Provide the [x, y] coordinate of the cell's center where the given text is located.  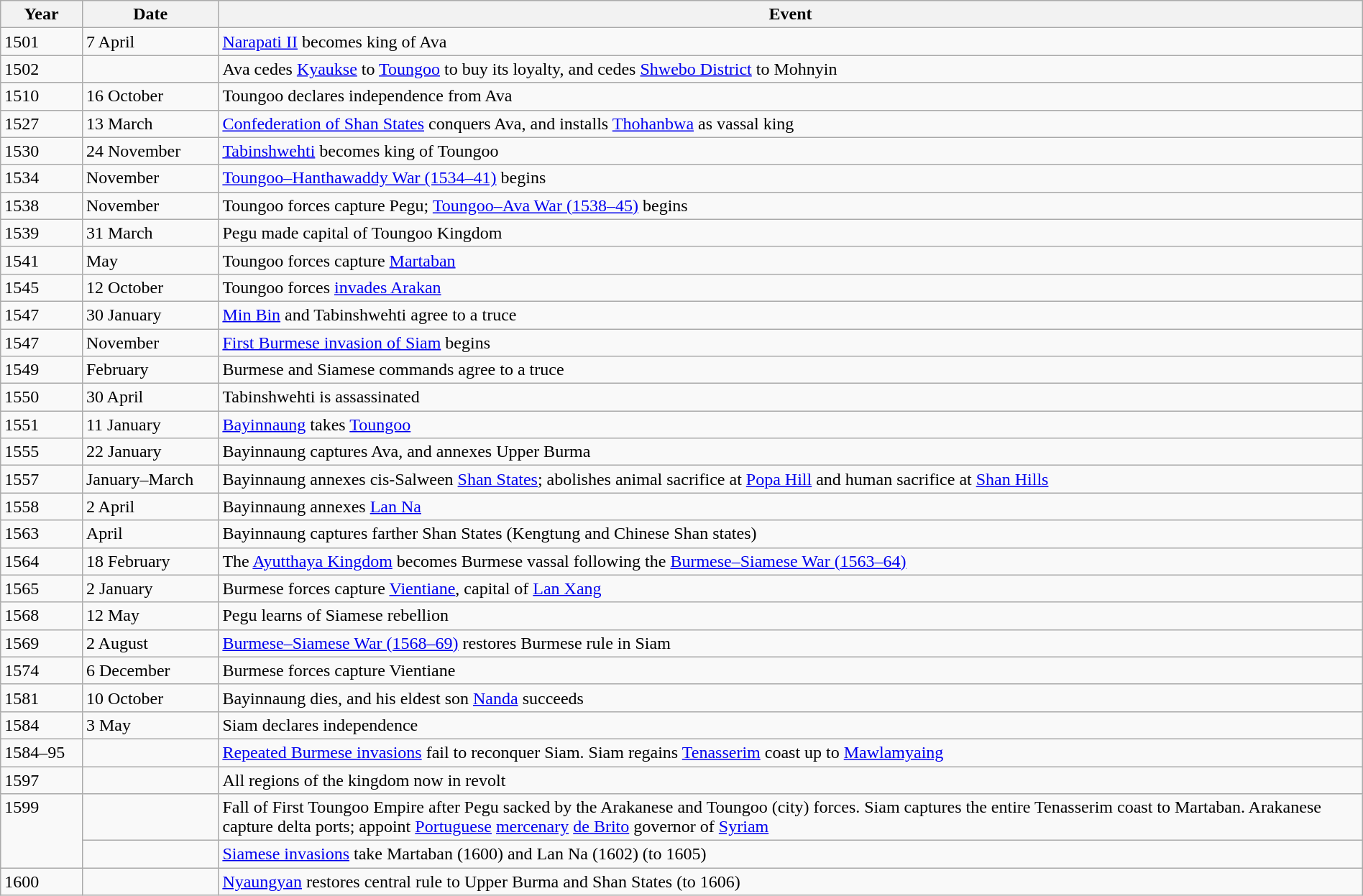
Repeated Burmese invasions fail to reconquer Siam. Siam regains Tenasserim coast up to Mawlamyaing [791, 752]
Bayinnaung captures Ava, and annexes Upper Burma [791, 452]
All regions of the kingdom now in revolt [791, 780]
7 April [150, 42]
1558 [42, 507]
1530 [42, 151]
1545 [42, 287]
Toungoo forces capture Pegu; Toungoo–Ava War (1538–45) begins [791, 205]
1501 [42, 42]
Tabinshwehti is assassinated [791, 397]
1574 [42, 670]
Year [42, 14]
Burmese forces capture Vientiane, capital of Lan Xang [791, 588]
2 January [150, 588]
Siamese invasions take Martaban (1600) and Lan Na (1602) (to 1605) [791, 854]
Siam declares independence [791, 725]
30 April [150, 397]
April [150, 534]
Bayinnaung takes Toungoo [791, 425]
1565 [42, 588]
Burmese and Siamese commands agree to a truce [791, 370]
The Ayutthaya Kingdom becomes Burmese vassal following the Burmese–Siamese War (1563–64) [791, 561]
1581 [42, 698]
1555 [42, 452]
31 March [150, 233]
Burmese–Siamese War (1568–69) restores Burmese rule in Siam [791, 643]
May [150, 260]
1539 [42, 233]
Toungoo forces capture Martaban [791, 260]
1551 [42, 425]
6 December [150, 670]
3 May [150, 725]
1510 [42, 96]
1600 [42, 882]
Toungoo forces invades Arakan [791, 287]
11 January [150, 425]
30 January [150, 315]
Nyaungyan restores central rule to Upper Burma and Shan States (to 1606) [791, 882]
16 October [150, 96]
1597 [42, 780]
1569 [42, 643]
Tabinshwehti becomes king of Toungoo [791, 151]
1527 [42, 124]
1502 [42, 69]
Toungoo–Hanthawaddy War (1534–41) begins [791, 178]
Date [150, 14]
10 October [150, 698]
February [150, 370]
1563 [42, 534]
1568 [42, 616]
18 February [150, 561]
1534 [42, 178]
1549 [42, 370]
Bayinnaung annexes cis-Salween Shan States; abolishes animal sacrifice at Popa Hill and human sacrifice at Shan Hills [791, 479]
1550 [42, 397]
Toungoo declares independence from Ava [791, 96]
Bayinnaung captures farther Shan States (Kengtung and Chinese Shan states) [791, 534]
Bayinnaung annexes Lan Na [791, 507]
1538 [42, 205]
First Burmese invasion of Siam begins [791, 343]
2 April [150, 507]
Min Bin and Tabinshwehti agree to a truce [791, 315]
Pegu made capital of Toungoo Kingdom [791, 233]
Burmese forces capture Vientiane [791, 670]
Pegu learns of Siamese rebellion [791, 616]
2 August [150, 643]
22 January [150, 452]
1599 [42, 831]
1584–95 [42, 752]
1564 [42, 561]
Confederation of Shan States conquers Ava, and installs Thohanbwa as vassal king [791, 124]
1557 [42, 479]
1541 [42, 260]
Bayinnaung dies, and his eldest son Nanda succeeds [791, 698]
January–March [150, 479]
Ava cedes Kyaukse to Toungoo to buy its loyalty, and cedes Shwebo District to Mohnyin [791, 69]
Event [791, 14]
13 March [150, 124]
Narapati II becomes king of Ava [791, 42]
24 November [150, 151]
12 October [150, 287]
12 May [150, 616]
1584 [42, 725]
